Output the (x, y) coordinate of the center of the cell containing the given text.  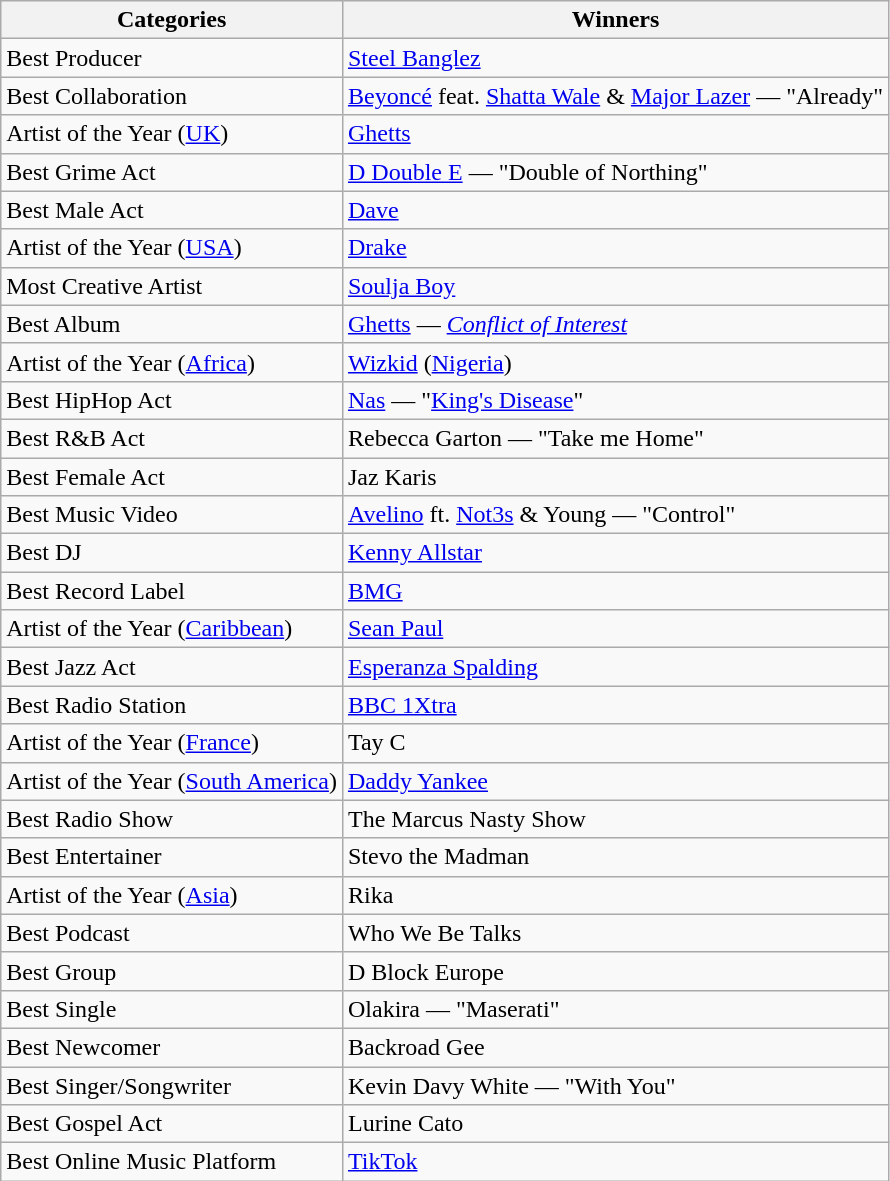
Best Online Music Platform (172, 1162)
Best Male Act (172, 210)
The Marcus Nasty Show (615, 819)
Best R&B Act (172, 438)
Best Record Label (172, 591)
Winners (615, 20)
Best Single (172, 1009)
Lurine Cato (615, 1124)
Best Singer/Songwriter (172, 1085)
Artist of the Year (Africa) (172, 362)
Beyoncé feat. Shatta Wale & Major Lazer — "Already" (615, 96)
Rika (615, 895)
Best Music Video (172, 515)
Jaz Karis (615, 477)
Nas — "King's Disease" (615, 400)
Categories (172, 20)
Best Jazz Act (172, 667)
Best HipHop Act (172, 400)
Best Newcomer (172, 1047)
Best Entertainer (172, 857)
Best Collaboration (172, 96)
Kenny Allstar (615, 553)
Artist of the Year (France) (172, 743)
Best Producer (172, 58)
Drake (615, 248)
BMG (615, 591)
Best Group (172, 971)
Backroad Gee (615, 1047)
Artist of the Year (South America) (172, 781)
D Block Europe (615, 971)
Best Radio Station (172, 705)
Artist of the Year (Caribbean) (172, 629)
Best Gospel Act (172, 1124)
Best Grime Act (172, 172)
Sean Paul (615, 629)
Daddy Yankee (615, 781)
Who We Be Talks (615, 933)
D Double E — "Double of Northing" (615, 172)
Wizkid (Nigeria) (615, 362)
Stevo the Madman (615, 857)
Dave (615, 210)
Esperanza Spalding (615, 667)
Best Radio Show (172, 819)
TikTok (615, 1162)
Most Creative Artist (172, 286)
Artist of the Year (UK) (172, 134)
Best Album (172, 324)
Ghetts (615, 134)
Rebecca Garton — "Take me Home" (615, 438)
Best DJ (172, 553)
Steel Banglez (615, 58)
Best Female Act (172, 477)
Tay C (615, 743)
Artist of the Year (Asia) (172, 895)
BBC 1Xtra (615, 705)
Avelino ft. Not3s & Young — "Control" (615, 515)
Ghetts — Conflict of Interest (615, 324)
Best Podcast (172, 933)
Artist of the Year (USA) (172, 248)
Soulja Boy (615, 286)
Kevin Davy White — "With You" (615, 1085)
Olakira — "Maserati" (615, 1009)
